Provide the [x, y] coordinate of the cell's center where the given text is located.  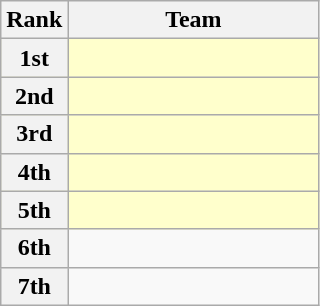
Rank [34, 20]
2nd [34, 96]
7th [34, 286]
1st [34, 58]
4th [34, 172]
3rd [34, 134]
Team [194, 20]
6th [34, 248]
5th [34, 210]
